Extract the [x, y] coordinate from the center of the cell holding the provided text.  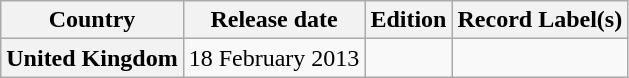
Edition [408, 20]
United Kingdom [92, 58]
Record Label(s) [540, 20]
Country [92, 20]
18 February 2013 [274, 58]
Release date [274, 20]
